Provide the [X, Y] coordinate of the cell's center where the given text is located.  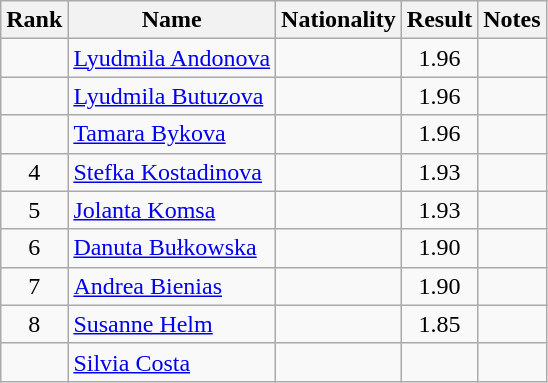
Name [172, 20]
Jolanta Komsa [172, 210]
Lyudmila Andonova [172, 58]
Result [439, 20]
Andrea Bienias [172, 286]
4 [34, 172]
Nationality [339, 20]
Rank [34, 20]
Stefka Kostadinova [172, 172]
Lyudmila Butuzova [172, 96]
Danuta Bułkowska [172, 248]
8 [34, 324]
6 [34, 248]
Notes [512, 20]
Tamara Bykova [172, 134]
1.85 [439, 324]
7 [34, 286]
Silvia Costa [172, 362]
Susanne Helm [172, 324]
5 [34, 210]
